Find where the given text appears and provide that cell's center as (X, Y) coordinate. 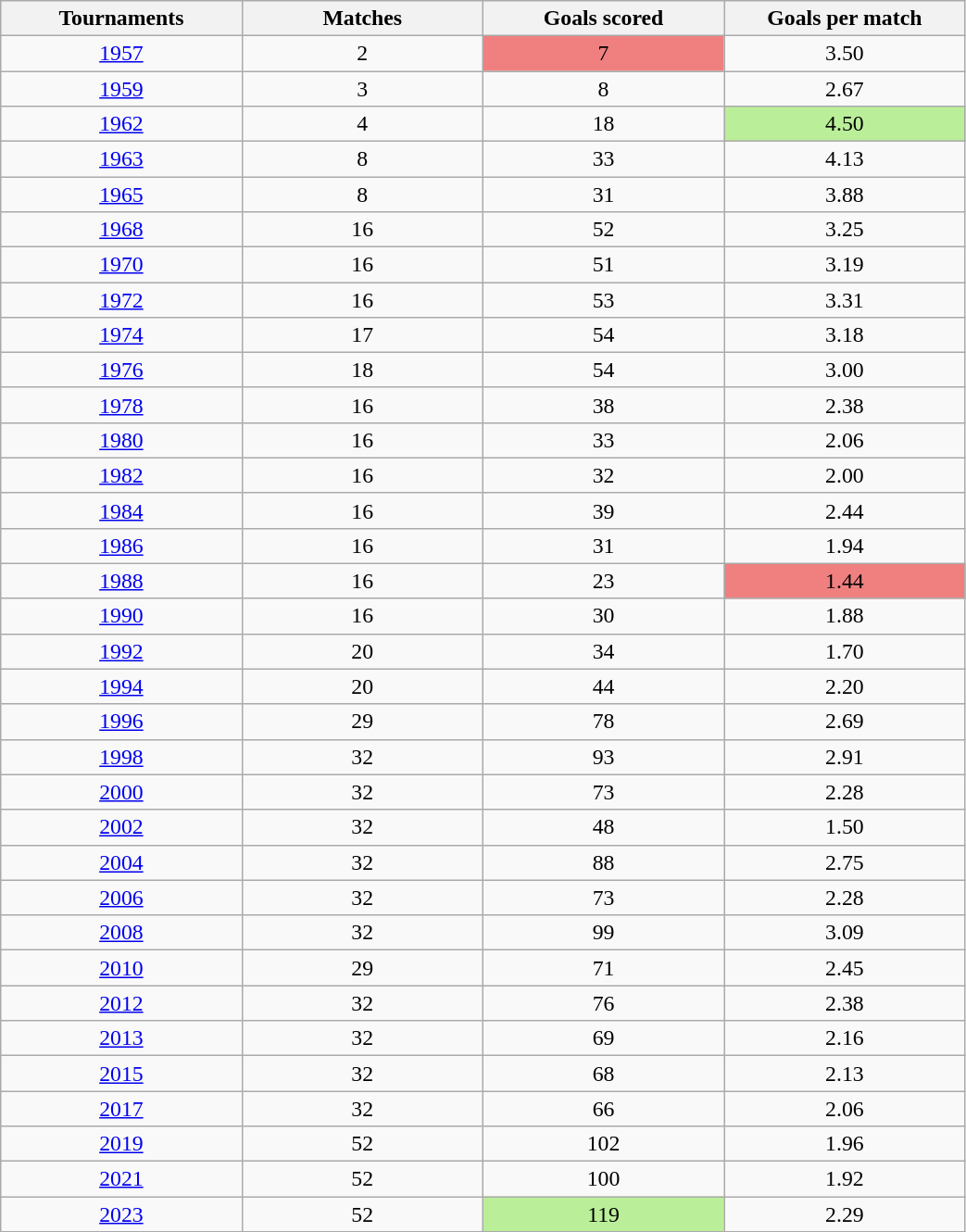
53 (603, 299)
4 (362, 123)
38 (603, 405)
1970 (121, 264)
2.13 (845, 1074)
48 (603, 827)
1976 (121, 370)
99 (603, 933)
1968 (121, 229)
3.25 (845, 229)
2000 (121, 792)
2008 (121, 933)
1.88 (845, 616)
2.67 (845, 89)
1.96 (845, 1144)
3 (362, 89)
1.94 (845, 546)
17 (362, 334)
3.88 (845, 194)
2 (362, 54)
1965 (121, 194)
1984 (121, 510)
102 (603, 1144)
78 (603, 722)
Matches (362, 19)
Goals per match (845, 19)
1982 (121, 475)
1986 (121, 546)
7 (603, 54)
1.50 (845, 827)
30 (603, 616)
2006 (121, 898)
1.44 (845, 581)
39 (603, 510)
1972 (121, 299)
2.16 (845, 1038)
66 (603, 1109)
3.00 (845, 370)
1994 (121, 686)
3.31 (845, 299)
44 (603, 686)
68 (603, 1074)
Tournaments (121, 19)
76 (603, 1003)
1978 (121, 405)
2013 (121, 1038)
1959 (121, 89)
3.09 (845, 933)
1.92 (845, 1179)
2019 (121, 1144)
2.00 (845, 475)
69 (603, 1038)
2021 (121, 1179)
1974 (121, 334)
51 (603, 264)
2.20 (845, 686)
3.19 (845, 264)
88 (603, 862)
1998 (121, 757)
2.69 (845, 722)
2.91 (845, 757)
71 (603, 968)
2023 (121, 1214)
2010 (121, 968)
119 (603, 1214)
2.29 (845, 1214)
2017 (121, 1109)
3.50 (845, 54)
1963 (121, 158)
34 (603, 651)
93 (603, 757)
1962 (121, 123)
2.44 (845, 510)
1980 (121, 440)
3.18 (845, 334)
2.75 (845, 862)
2.45 (845, 968)
1957 (121, 54)
1990 (121, 616)
1996 (121, 722)
2004 (121, 862)
2015 (121, 1074)
1988 (121, 581)
4.13 (845, 158)
4.50 (845, 123)
2002 (121, 827)
Goals scored (603, 19)
23 (603, 581)
1992 (121, 651)
100 (603, 1179)
2012 (121, 1003)
1.70 (845, 651)
